Return [X, Y] of the center of cell containing provided text 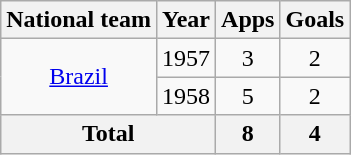
Goals [315, 20]
4 [315, 134]
5 [248, 96]
1958 [186, 96]
3 [248, 58]
Year [186, 20]
Brazil [79, 77]
Total [108, 134]
1957 [186, 58]
8 [248, 134]
National team [79, 20]
Apps [248, 20]
